For the text-containing cell, return its midpoint in (X, Y) coordinate format. 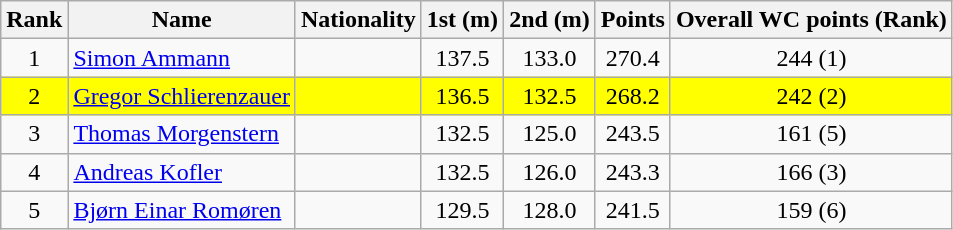
125.0 (550, 134)
Thomas Morgenstern (182, 134)
128.0 (550, 210)
Gregor Schlierenzauer (182, 96)
Simon Ammann (182, 58)
4 (34, 172)
Rank (34, 20)
Name (182, 20)
2 (34, 96)
161 (5) (811, 134)
Bjørn Einar Romøren (182, 210)
136.5 (462, 96)
3 (34, 134)
Points (632, 20)
1 (34, 58)
Andreas Kofler (182, 172)
244 (1) (811, 58)
129.5 (462, 210)
2nd (m) (550, 20)
133.0 (550, 58)
137.5 (462, 58)
268.2 (632, 96)
241.5 (632, 210)
Nationality (358, 20)
126.0 (550, 172)
166 (3) (811, 172)
270.4 (632, 58)
243.3 (632, 172)
5 (34, 210)
159 (6) (811, 210)
243.5 (632, 134)
Overall WC points (Rank) (811, 20)
1st (m) (462, 20)
242 (2) (811, 96)
